Determine the [x, y] coordinate at the center of the cell enclosing the given text.  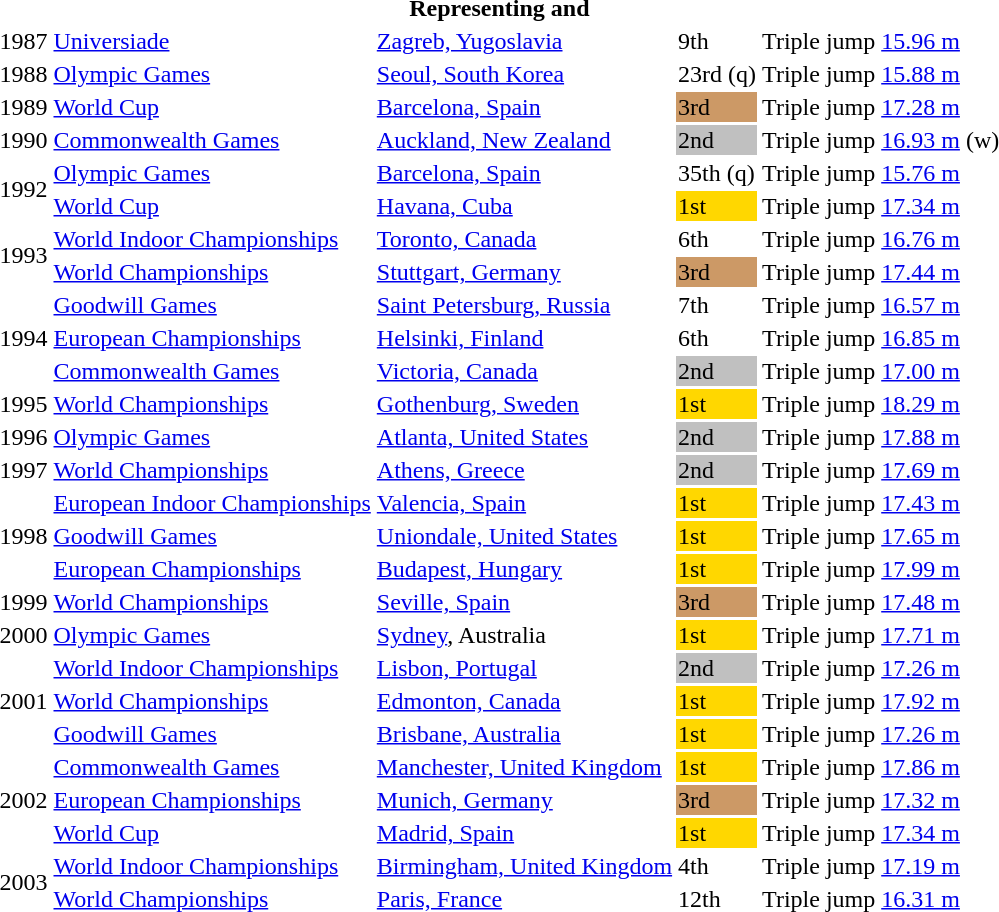
9th [718, 41]
Helsinki, Finland [524, 338]
23rd (q) [718, 74]
4th [718, 866]
Toronto, Canada [524, 239]
Birmingham, United Kingdom [524, 866]
Munich, Germany [524, 800]
Athens, Greece [524, 470]
Seoul, South Korea [524, 74]
Uniondale, United States [524, 536]
Seville, Spain [524, 602]
Edmonton, Canada [524, 701]
Manchester, United Kingdom [524, 767]
Lisbon, Portugal [524, 668]
Victoria, Canada [524, 371]
Havana, Cuba [524, 206]
Zagreb, Yugoslavia [524, 41]
Gothenburg, Sweden [524, 404]
35th (q) [718, 173]
European Indoor Championships [212, 503]
Auckland, New Zealand [524, 140]
7th [718, 305]
Atlanta, United States [524, 437]
Budapest, Hungary [524, 569]
Stuttgart, Germany [524, 272]
Universiade [212, 41]
Saint Petersburg, Russia [524, 305]
Sydney, Australia [524, 635]
Madrid, Spain [524, 833]
Valencia, Spain [524, 503]
Brisbane, Australia [524, 734]
